Detect which cell encompasses the target text, then output its [x, y] center coordinate. 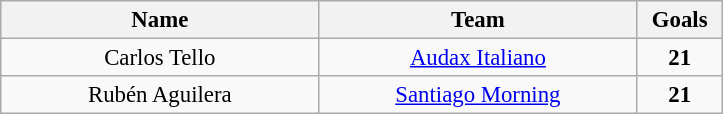
Audax Italiano [478, 58]
Goals [680, 20]
Team [478, 20]
Rubén Aguilera [160, 95]
Name [160, 20]
Carlos Tello [160, 58]
Santiago Morning [478, 95]
